Find where the given text appears and provide that cell's center as (X, Y) coordinate. 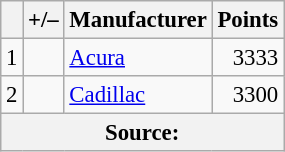
2 (12, 95)
3300 (248, 95)
Cadillac (138, 95)
+/– (44, 20)
Points (248, 20)
3333 (248, 58)
Acura (138, 58)
Source: (142, 133)
Manufacturer (138, 20)
1 (12, 58)
